Extract the [X, Y] coordinate from the center of the cell holding the provided text.  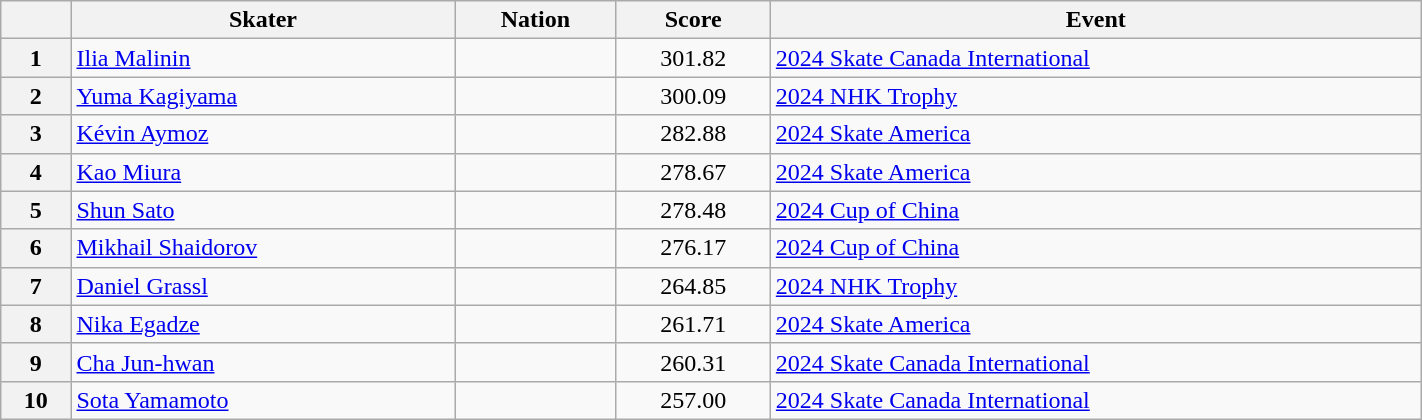
Daniel Grassl [263, 286]
278.48 [693, 210]
257.00 [693, 400]
Skater [263, 20]
Nation [536, 20]
Event [1096, 20]
300.09 [693, 96]
3 [36, 134]
276.17 [693, 248]
Kao Miura [263, 172]
9 [36, 362]
Yuma Kagiyama [263, 96]
Ilia Malinin [263, 58]
Mikhail Shaidorov [263, 248]
2 [36, 96]
278.67 [693, 172]
260.31 [693, 362]
Kévin Aymoz [263, 134]
282.88 [693, 134]
8 [36, 324]
264.85 [693, 286]
5 [36, 210]
Sota Yamamoto [263, 400]
6 [36, 248]
7 [36, 286]
Nika Egadze [263, 324]
261.71 [693, 324]
Score [693, 20]
10 [36, 400]
Shun Sato [263, 210]
1 [36, 58]
4 [36, 172]
Cha Jun-hwan [263, 362]
301.82 [693, 58]
